Provide the [X, Y] coordinate of the cell's center where the given text is located.  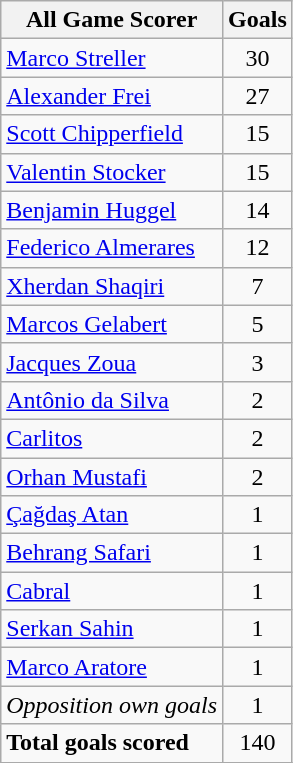
7 [258, 286]
Marco Streller [112, 58]
Federico Almerares [112, 248]
Orhan Mustafi [112, 477]
Opposition own goals [112, 705]
Çağdaş Atan [112, 515]
Alexander Frei [112, 96]
Xherdan Shaqiri [112, 286]
Carlitos [112, 438]
Total goals scored [112, 743]
140 [258, 743]
27 [258, 96]
Scott Chipperfield [112, 134]
All Game Scorer [112, 20]
Marcos Gelabert [112, 324]
12 [258, 248]
Cabral [112, 591]
Marco Aratore [112, 667]
Serkan Sahin [112, 629]
Antônio da Silva [112, 400]
14 [258, 210]
Valentin Stocker [112, 172]
Goals [258, 20]
Jacques Zoua [112, 362]
Behrang Safari [112, 553]
30 [258, 58]
3 [258, 362]
Benjamin Huggel [112, 210]
5 [258, 324]
